Scan for the cell matching the given text and deliver its [x, y] coordinate at center. 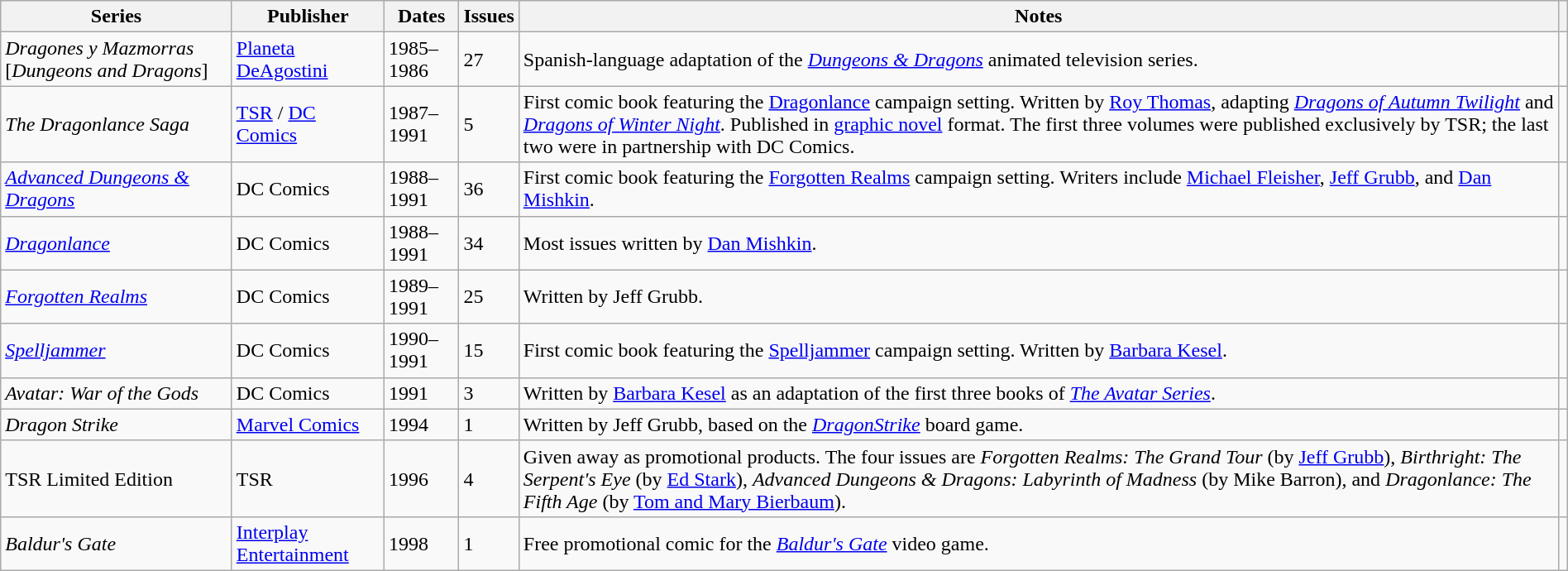
Series [117, 17]
Free promotional comic for the Baldur's Gate video game. [1039, 543]
Baldur's Gate [117, 543]
Dragon Strike [117, 425]
Marvel Comics [308, 425]
Dragonlance [117, 243]
1996 [422, 478]
1987–1991 [422, 124]
1994 [422, 425]
Issues [489, 17]
Dragones y Mazmorras [Dungeons and Dragons] [117, 60]
Dates [422, 17]
Notes [1039, 17]
The Dragonlance Saga [117, 124]
Spelljammer [117, 351]
1989–1991 [422, 296]
3 [489, 393]
1998 [422, 543]
Forgotten Realms [117, 296]
Interplay Entertainment [308, 543]
1991 [422, 393]
25 [489, 296]
Spanish-language adaptation of the Dungeons & Dragons animated television series. [1039, 60]
5 [489, 124]
15 [489, 351]
First comic book featuring the Forgotten Realms campaign setting. Writers include Michael Fleisher, Jeff Grubb, and Dan Mishkin. [1039, 189]
Written by Jeff Grubb, based on the DragonStrike board game. [1039, 425]
TSR [308, 478]
Planeta DeAgostini [308, 60]
27 [489, 60]
Advanced Dungeons & Dragons [117, 189]
Written by Barbara Kesel as an adaptation of the first three books of The Avatar Series. [1039, 393]
Avatar: War of the Gods [117, 393]
First comic book featuring the Spelljammer campaign setting. Written by Barbara Kesel. [1039, 351]
Written by Jeff Grubb. [1039, 296]
4 [489, 478]
Most issues written by Dan Mishkin. [1039, 243]
1985–1986 [422, 60]
1990–1991 [422, 351]
Publisher [308, 17]
TSR Limited Edition [117, 478]
34 [489, 243]
36 [489, 189]
TSR / DC Comics [308, 124]
